For the text-containing cell, return its midpoint in (X, Y) coordinate format. 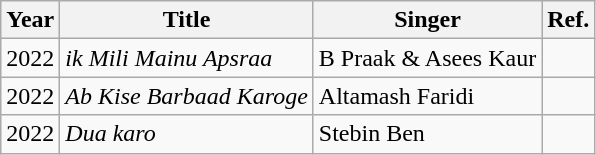
Stebin Ben (427, 134)
Ref. (568, 20)
Singer (427, 20)
Title (187, 20)
Year (30, 20)
Altamash Faridi (427, 96)
Dua karo (187, 134)
Ab Kise Barbaad Karoge (187, 96)
ik Mili Mainu Apsraa (187, 58)
B Praak & Asees Kaur (427, 58)
